From the cell containing the given text, extract its center point as (x, y) coordinate. 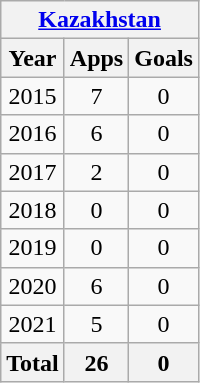
2016 (33, 134)
7 (96, 96)
Apps (96, 58)
26 (96, 362)
Kazakhstan (100, 20)
Total (33, 362)
2 (96, 172)
Year (33, 58)
2020 (33, 286)
2019 (33, 248)
2015 (33, 96)
Goals (164, 58)
2017 (33, 172)
5 (96, 324)
2018 (33, 210)
2021 (33, 324)
